Extract the (X, Y) coordinate from the center of the cell holding the provided text.  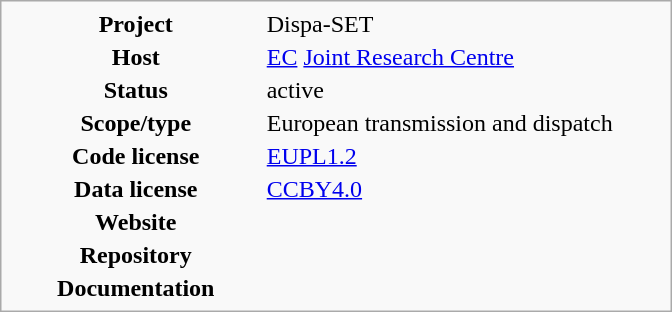
EUPL1.2 (464, 156)
active (464, 90)
Scope/type (136, 123)
European transmission and dispatch (464, 123)
Status (136, 90)
Documentation (136, 288)
Host (136, 57)
CCBY4.0 (464, 189)
Repository (136, 255)
Website (136, 222)
Project (136, 24)
EC Joint Research Centre (464, 57)
Code license (136, 156)
Data license (136, 189)
Dispa-SET (464, 24)
